Scan for the cell matching the given text and deliver its (x, y) coordinate at center. 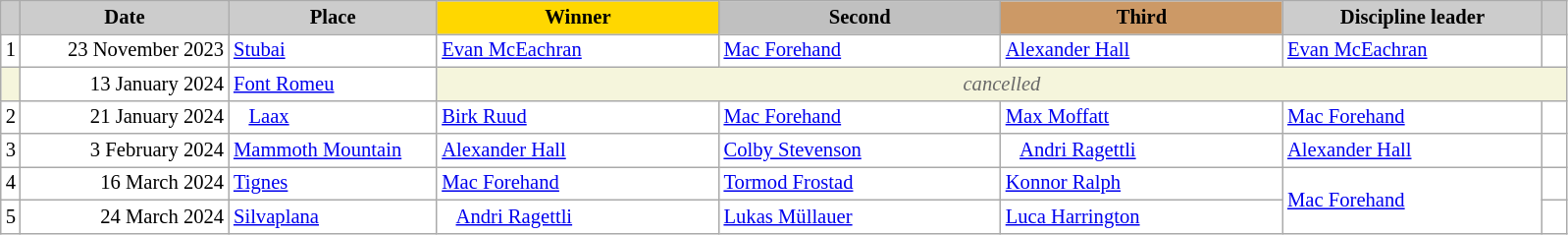
Date (125, 17)
Birk Ruud (577, 117)
21 January 2024 (125, 117)
Silvaplana (333, 216)
1 (11, 50)
3 (11, 150)
Tormod Frostad (860, 183)
Place (333, 17)
16 March 2024 (125, 183)
Third (1142, 17)
Konnor Ralph (1142, 183)
Laax (333, 117)
Tignes (333, 183)
Colby Stevenson (860, 150)
Font Romeu (333, 84)
Luca Harrington (1142, 216)
Max Moffatt (1142, 117)
3 February 2024 (125, 150)
13 January 2024 (125, 84)
cancelled (1001, 84)
Mammoth Mountain (333, 150)
2 (11, 117)
24 March 2024 (125, 216)
Second (860, 17)
Stubai (333, 50)
4 (11, 183)
Discipline leader (1413, 17)
5 (11, 216)
Winner (577, 17)
Lukas Müllauer (860, 216)
23 November 2023 (125, 50)
